For the text-containing cell, return its midpoint in (X, Y) coordinate format. 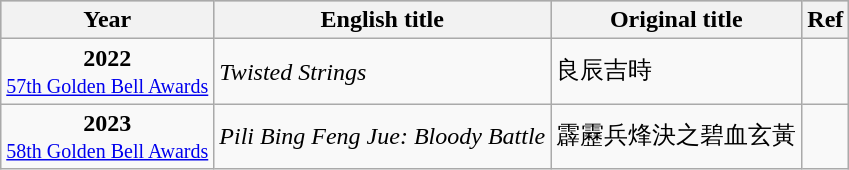
English title (382, 20)
Year (108, 20)
2023 58th Golden Bell Awards (108, 136)
Original title (676, 20)
霹靂兵烽決之碧血玄黃 (676, 136)
Pili Bing Feng Jue: Bloody Battle (382, 136)
Twisted Strings (382, 72)
Ref (826, 20)
2022 57th Golden Bell Awards (108, 72)
良辰吉時 (676, 72)
